From the cell containing the given text, extract its center point as [X, Y] coordinate. 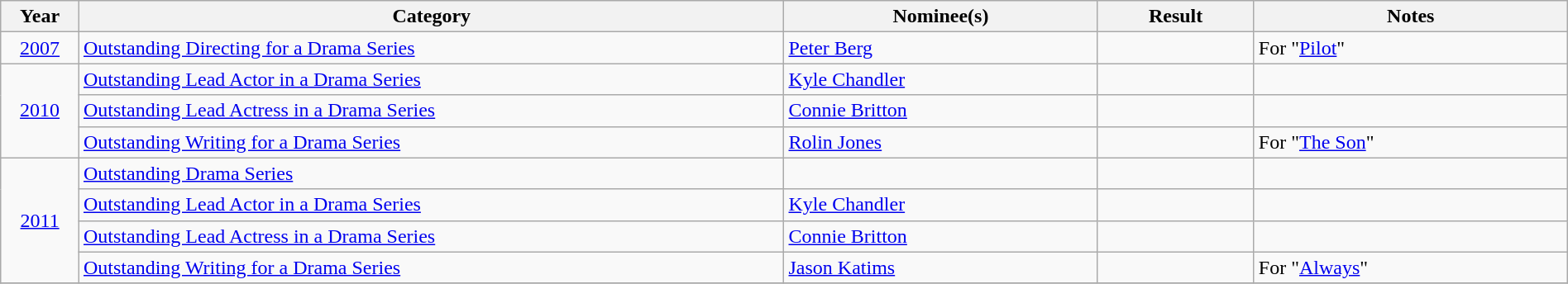
Jason Katims [941, 267]
2007 [40, 48]
For "Always" [1411, 267]
Nominee(s) [941, 17]
Result [1176, 17]
Peter Berg [941, 48]
Year [40, 17]
2010 [40, 111]
Category [432, 17]
Outstanding Drama Series [432, 173]
Notes [1411, 17]
For "Pilot" [1411, 48]
Rolin Jones [941, 142]
Outstanding Directing for a Drama Series [432, 48]
2011 [40, 220]
For "The Son" [1411, 142]
